Return the (x, y) coordinate for the center point of the cell that contains the specified text.  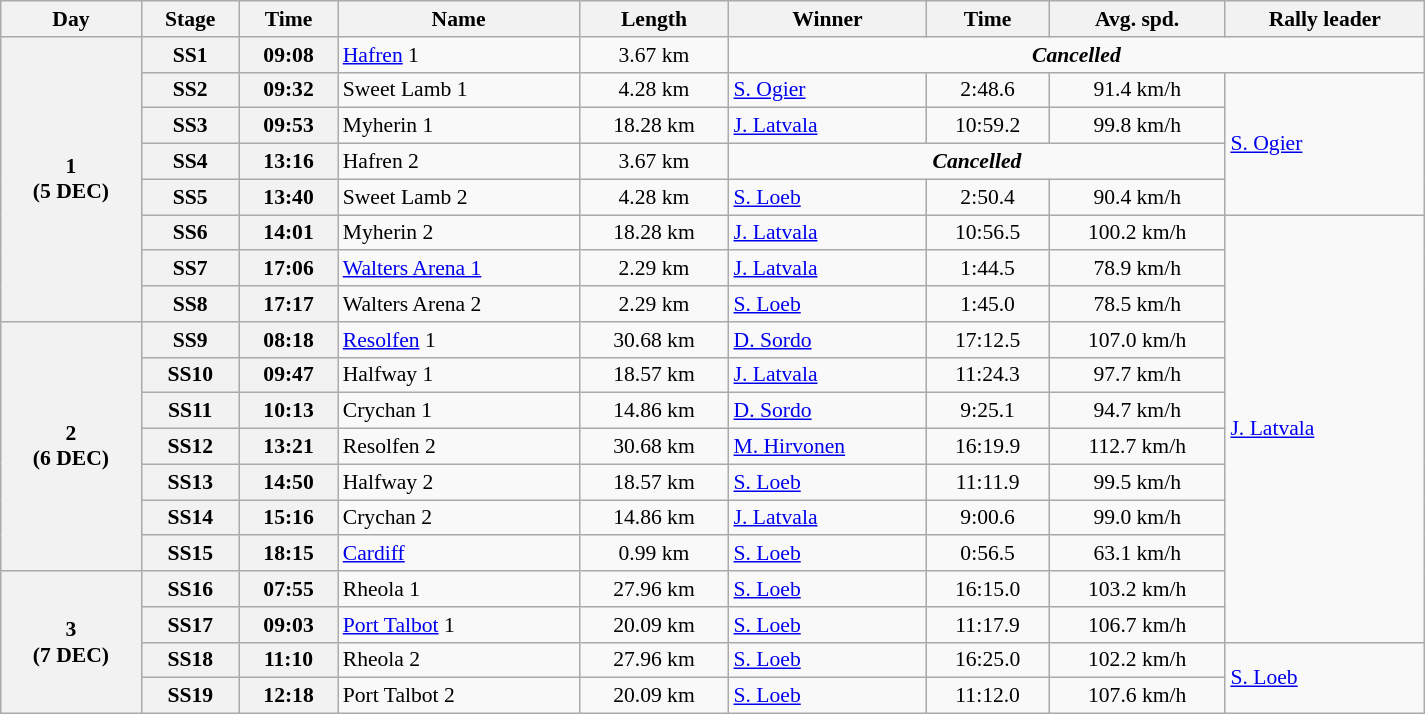
SS12 (190, 447)
112.7 km/h (1137, 447)
14:50 (288, 482)
Stage (190, 19)
SS15 (190, 554)
09:47 (288, 375)
1(5 DEC) (71, 180)
9:00.6 (988, 518)
Halfway 1 (459, 375)
Length (654, 19)
0.99 km (654, 554)
16:25.0 (988, 660)
Rally leader (1324, 19)
SS17 (190, 625)
SS9 (190, 340)
SS16 (190, 589)
10:56.5 (988, 233)
Resolfen 2 (459, 447)
SS1 (190, 55)
63.1 km/h (1137, 554)
09:03 (288, 625)
11:12.0 (988, 696)
SS19 (190, 696)
78.5 km/h (1137, 304)
2(6 DEC) (71, 446)
0:56.5 (988, 554)
Hafren 2 (459, 162)
SS3 (190, 126)
107.6 km/h (1137, 696)
3(7 DEC) (71, 642)
07:55 (288, 589)
09:08 (288, 55)
103.2 km/h (1137, 589)
Day (71, 19)
97.7 km/h (1137, 375)
Sweet Lamb 2 (459, 197)
Rheola 2 (459, 660)
17:06 (288, 269)
17:17 (288, 304)
16:15.0 (988, 589)
14:01 (288, 233)
90.4 km/h (1137, 197)
Cardiff (459, 554)
94.7 km/h (1137, 411)
Resolfen 1 (459, 340)
Halfway 2 (459, 482)
SS8 (190, 304)
11:24.3 (988, 375)
99.0 km/h (1137, 518)
2:50.4 (988, 197)
SS11 (190, 411)
Hafren 1 (459, 55)
91.4 km/h (1137, 90)
1:44.5 (988, 269)
Crychan 2 (459, 518)
SS10 (190, 375)
100.2 km/h (1137, 233)
SS5 (190, 197)
13:21 (288, 447)
09:53 (288, 126)
99.8 km/h (1137, 126)
SS13 (190, 482)
Avg. spd. (1137, 19)
Myherin 1 (459, 126)
106.7 km/h (1137, 625)
99.5 km/h (1137, 482)
SS4 (190, 162)
Rheola 1 (459, 589)
107.0 km/h (1137, 340)
SS7 (190, 269)
Myherin 2 (459, 233)
SS6 (190, 233)
2:48.6 (988, 90)
Sweet Lamb 1 (459, 90)
17:12.5 (988, 340)
1:45.0 (988, 304)
Name (459, 19)
102.2 km/h (1137, 660)
Crychan 1 (459, 411)
13:16 (288, 162)
11:11.9 (988, 482)
15:16 (288, 518)
Walters Arena 2 (459, 304)
13:40 (288, 197)
18:15 (288, 554)
10:13 (288, 411)
10:59.2 (988, 126)
SS2 (190, 90)
11:17.9 (988, 625)
Winner (827, 19)
12:18 (288, 696)
08:18 (288, 340)
78.9 km/h (1137, 269)
Port Talbot 2 (459, 696)
SS14 (190, 518)
M. Hirvonen (827, 447)
Walters Arena 1 (459, 269)
16:19.9 (988, 447)
11:10 (288, 660)
SS18 (190, 660)
Port Talbot 1 (459, 625)
09:32 (288, 90)
9:25.1 (988, 411)
